Pinpoint the cell where the given text exists, returning its [X, Y] midpoint coordinate. 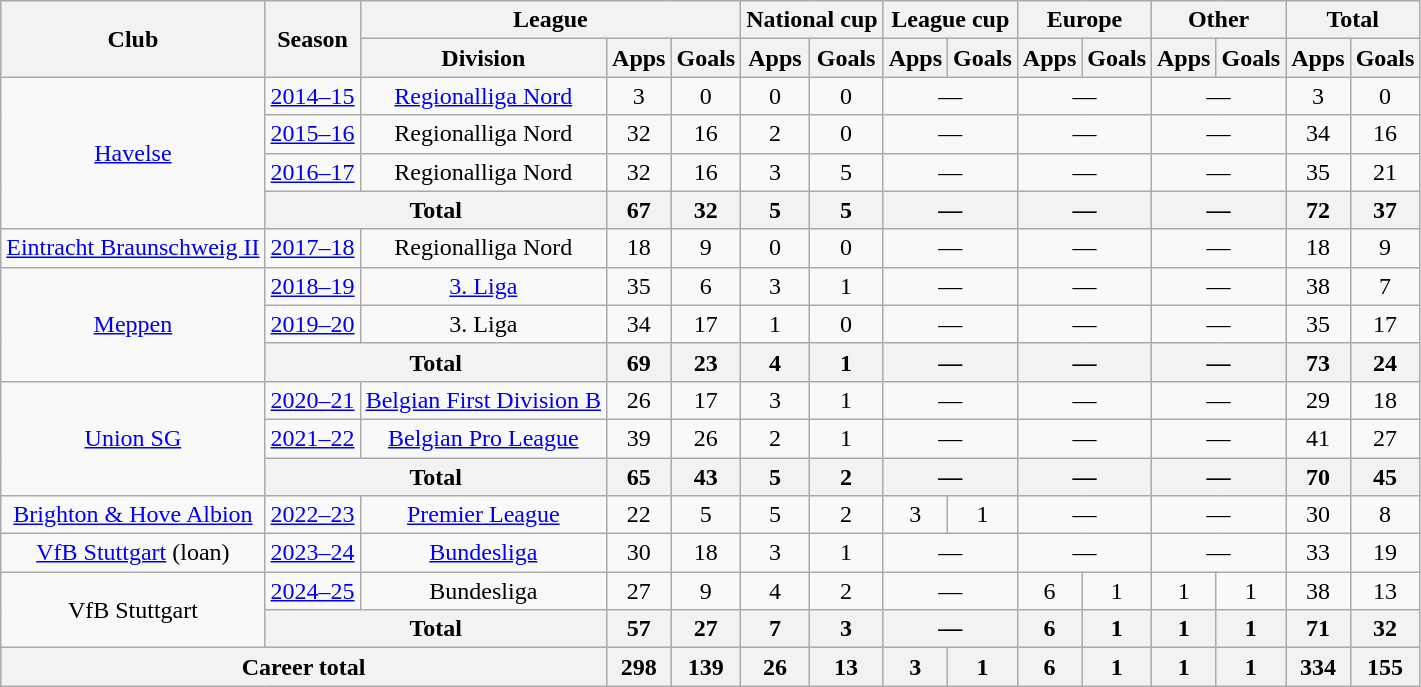
League cup [950, 20]
Premier League [483, 515]
39 [639, 438]
Belgian First Division B [483, 400]
139 [706, 667]
334 [1318, 667]
73 [1318, 362]
VfB Stuttgart [133, 610]
Europe [1084, 20]
VfB Stuttgart (loan) [133, 553]
22 [639, 515]
Union SG [133, 438]
National cup [812, 20]
2014–15 [312, 96]
2016–17 [312, 172]
2017–18 [312, 248]
33 [1318, 553]
2019–20 [312, 324]
29 [1318, 400]
41 [1318, 438]
19 [1385, 553]
45 [1385, 477]
Havelse [133, 153]
Career total [304, 667]
37 [1385, 210]
69 [639, 362]
2024–25 [312, 591]
Club [133, 39]
Belgian Pro League [483, 438]
8 [1385, 515]
24 [1385, 362]
67 [639, 210]
2015–16 [312, 134]
21 [1385, 172]
Other [1219, 20]
72 [1318, 210]
298 [639, 667]
2018–19 [312, 286]
70 [1318, 477]
43 [706, 477]
65 [639, 477]
League [550, 20]
Division [483, 58]
57 [639, 629]
2023–24 [312, 553]
Brighton & Hove Albion [133, 515]
23 [706, 362]
2021–22 [312, 438]
155 [1385, 667]
Season [312, 39]
2022–23 [312, 515]
2020–21 [312, 400]
Meppen [133, 324]
71 [1318, 629]
Eintracht Braunschweig II [133, 248]
